Identify which cell holds the provided text, then report its [x, y] central coordinate. 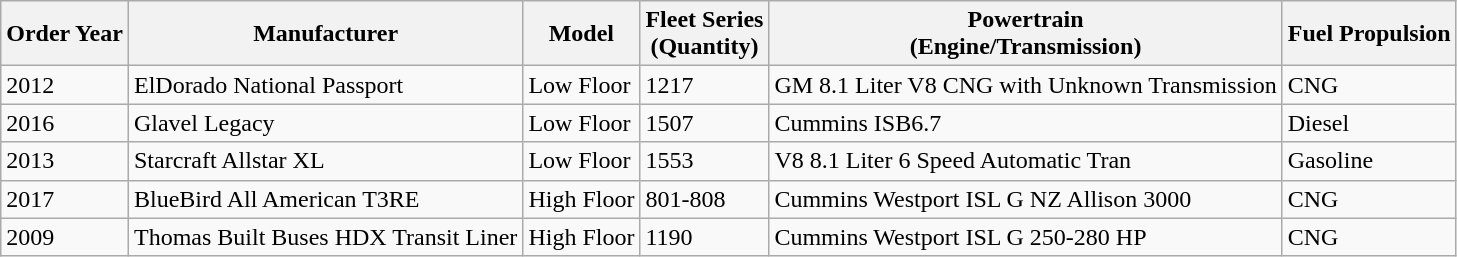
Cummins Westport ISL G NZ Allison 3000 [1026, 199]
2016 [65, 123]
2009 [65, 237]
Fleet Series(Quantity) [704, 34]
1507 [704, 123]
Cummins ISB6.7 [1026, 123]
Thomas Built Buses HDX Transit Liner [325, 237]
Cummins Westport ISL G 250-280 HP [1026, 237]
1190 [704, 237]
Powertrain(Engine/Transmission) [1026, 34]
Diesel [1369, 123]
Model [582, 34]
Starcraft Allstar XL [325, 161]
V8 8.1 Liter 6 Speed Automatic Tran [1026, 161]
Order Year [65, 34]
Glavel Legacy [325, 123]
Fuel Propulsion [1369, 34]
2012 [65, 85]
801-808 [704, 199]
1217 [704, 85]
BlueBird All American T3RE [325, 199]
ElDorado National Passport [325, 85]
2017 [65, 199]
Manufacturer [325, 34]
Gasoline [1369, 161]
GM 8.1 Liter V8 CNG with Unknown Transmission [1026, 85]
2013 [65, 161]
1553 [704, 161]
